For the text-containing cell, return its midpoint in (X, Y) coordinate format. 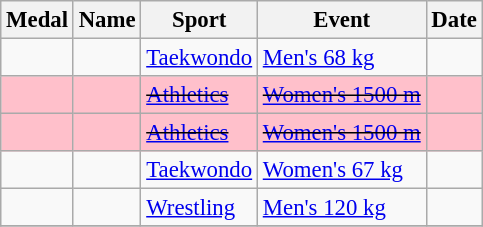
Men's 120 kg (342, 208)
Date (454, 20)
Women's 67 kg (342, 170)
Wrestling (200, 208)
Sport (200, 20)
Men's 68 kg (342, 58)
Medal (38, 20)
Event (342, 20)
Name (107, 20)
